Pinpoint the cell where the given text exists, returning its (x, y) midpoint coordinate. 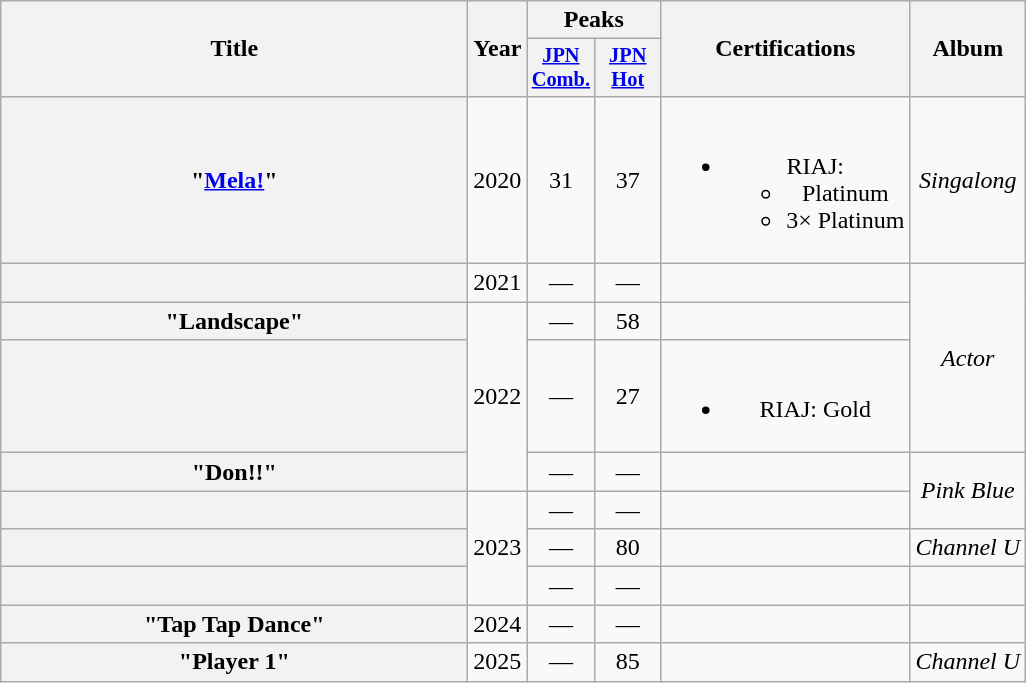
Singalong (968, 180)
80 (628, 548)
2020 (498, 180)
JPNHot (628, 68)
2023 (498, 548)
RIAJ:Platinum 3× Platinum (786, 180)
58 (628, 321)
Certifications (786, 49)
2021 (498, 283)
2024 (498, 624)
Pink Blue (968, 491)
"Player 1" (234, 662)
"Tap Tap Dance" (234, 624)
"Landscape" (234, 321)
"Mela!" (234, 180)
2022 (498, 396)
Year (498, 49)
Actor (968, 358)
31 (561, 180)
"Don!!" (234, 472)
RIAJ: Gold (786, 396)
37 (628, 180)
27 (628, 396)
Peaks (594, 20)
JPNComb. (561, 68)
85 (628, 662)
Title (234, 49)
2025 (498, 662)
Album (968, 49)
